Determine the [X, Y] coordinate at the center of the cell enclosing the given text.  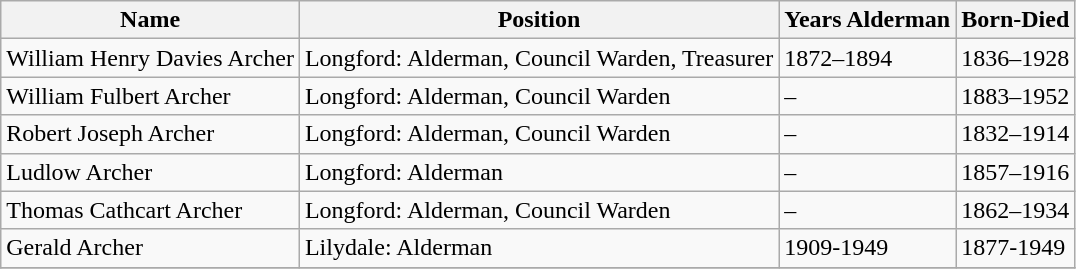
Position [538, 20]
Years Alderman [868, 20]
William Fulbert Archer [150, 96]
Name [150, 20]
1836–1928 [1016, 58]
Longford: Alderman [538, 172]
Longford: Alderman, Council Warden, Treasurer [538, 58]
Gerald Archer [150, 248]
Robert Joseph Archer [150, 134]
1909-1949 [868, 248]
1883–1952 [1016, 96]
Thomas Cathcart Archer [150, 210]
Ludlow Archer [150, 172]
Lilydale: Alderman [538, 248]
Born-Died [1016, 20]
1877-1949 [1016, 248]
William Henry Davies Archer [150, 58]
1862–1934 [1016, 210]
1857–1916 [1016, 172]
1872–1894 [868, 58]
1832–1914 [1016, 134]
